Locate the cell with the specified text and output its [X, Y] center coordinate. 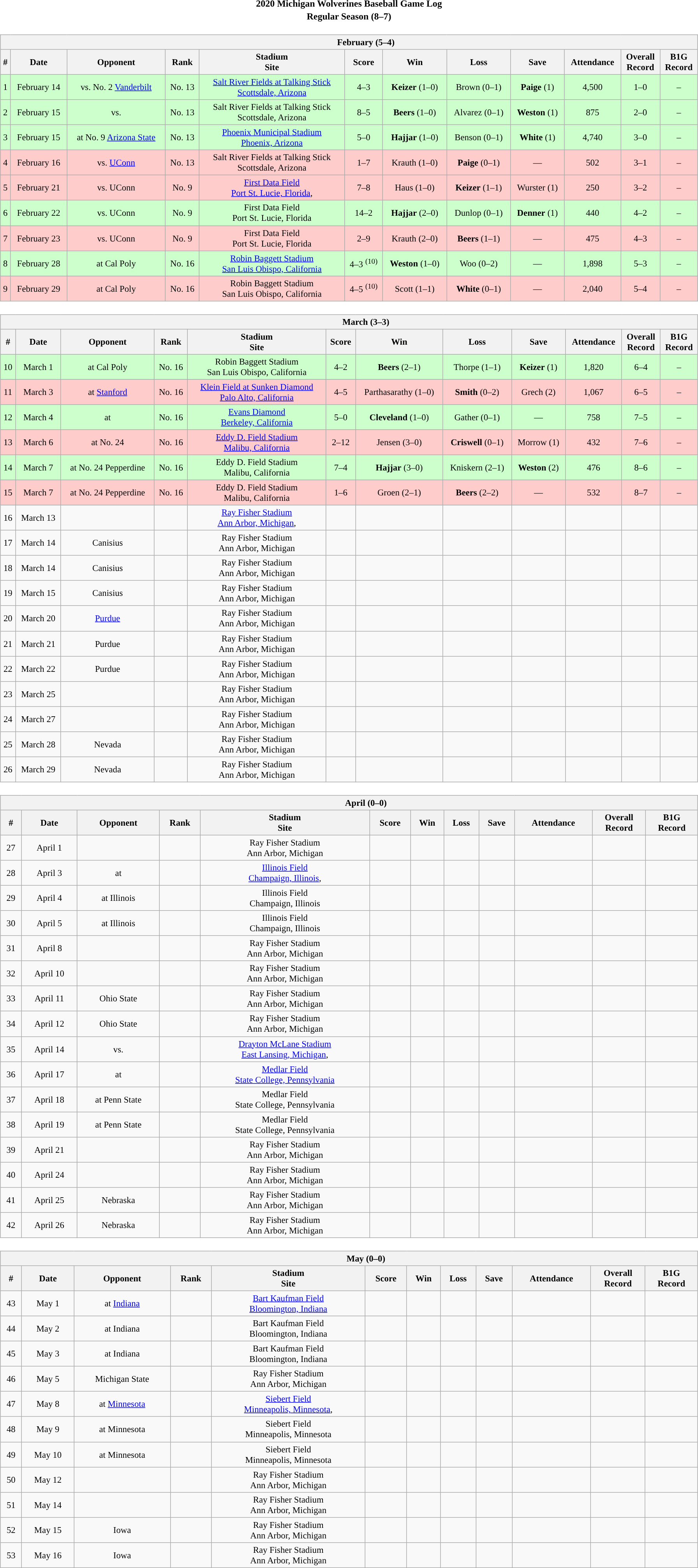
Ray Fisher StadiumAnn Arbor, Michigan, [257, 518]
May 8 [48, 1404]
March (3–3) [349, 322]
Cleveland (1–0) [399, 418]
Smith (0–2) [477, 392]
May 14 [48, 1505]
36 [11, 1074]
2–9 [364, 238]
45 [11, 1354]
8–6 [641, 467]
1 [5, 87]
53 [11, 1555]
May 12 [48, 1480]
440 [593, 213]
47 [11, 1404]
May 10 [48, 1454]
1–7 [364, 163]
May 3 [48, 1354]
April 11 [49, 999]
11 [8, 392]
April 21 [49, 1150]
Woo (0–2) [479, 263]
May 9 [48, 1429]
Alvarez (0–1) [479, 112]
7 [5, 238]
46 [11, 1379]
29 [11, 898]
17 [8, 543]
532 [594, 492]
April 3 [49, 873]
18 [8, 568]
at No. 24 [108, 442]
at Stanford [108, 392]
27 [11, 847]
Siebert FieldMinneapolis, Minnesota, [288, 1404]
March 29 [38, 770]
23 [8, 694]
April 12 [49, 1024]
6 [5, 213]
February 16 [39, 163]
43 [11, 1303]
February 21 [39, 188]
March 21 [38, 643]
32 [11, 974]
34 [11, 1024]
Beers (2–1) [399, 367]
3–0 [640, 138]
1,898 [593, 263]
Scott (1–1) [414, 288]
March 25 [38, 694]
12 [8, 418]
April 19 [49, 1125]
Beers (2–2) [477, 492]
Criswell (0–1) [477, 442]
8–7 [641, 492]
14–2 [364, 213]
April 17 [49, 1074]
Beers (1–1) [479, 238]
31 [11, 949]
Krauth (1–0) [414, 163]
14 [8, 467]
476 [594, 467]
250 [593, 188]
February (5–4) [349, 42]
April 14 [49, 1049]
28 [11, 873]
Weston (1) [538, 112]
White (0–1) [479, 288]
3 [5, 138]
April (0–0) [349, 803]
8 [5, 263]
Drayton McLane StadiumEast Lansing, Michigan, [285, 1049]
40 [11, 1175]
39 [11, 1150]
38 [11, 1125]
875 [593, 112]
February 29 [39, 288]
March 4 [38, 418]
19 [8, 594]
Brown (0–1) [479, 87]
Paige (0–1) [479, 163]
March 3 [38, 392]
Phoenix Municipal StadiumPhoenix, Arizona [272, 138]
White (1) [538, 138]
432 [594, 442]
1–0 [640, 87]
Beers (1–0) [414, 112]
Haus (1–0) [414, 188]
1,820 [594, 367]
April 5 [49, 923]
Evans DiamondBerkeley, California [257, 418]
April 1 [49, 847]
Parthasarathy (1–0) [399, 392]
March 27 [38, 719]
1,067 [594, 392]
475 [593, 238]
2–12 [341, 442]
April 8 [49, 949]
Paige (1) [538, 87]
2 [5, 112]
4–5 (10) [364, 288]
Kniskern (2–1) [477, 467]
13 [8, 442]
April 18 [49, 1099]
25 [8, 744]
15 [8, 492]
April 26 [49, 1225]
March 22 [38, 669]
20 [8, 618]
March 6 [38, 442]
March 1 [38, 367]
February 22 [39, 213]
Klein Field at Sunken DiamondPalo Alto, California [257, 392]
4 [5, 163]
Groen (2–1) [399, 492]
7–4 [341, 467]
Keizer (1) [538, 367]
10 [8, 367]
24 [8, 719]
5–4 [640, 288]
22 [8, 669]
Jensen (3–0) [399, 442]
4–3 (10) [364, 263]
Hajjar (3–0) [399, 467]
Michigan State [122, 1379]
Benson (0–1) [479, 138]
3–1 [640, 163]
4,740 [593, 138]
4–5 [341, 392]
First Data FieldPort St. Lucie, Florida, [272, 188]
9 [5, 288]
May 16 [48, 1555]
8–5 [364, 112]
Denner (1) [538, 213]
Grech (2) [538, 392]
51 [11, 1505]
26 [8, 770]
April 4 [49, 898]
Dunlop (0–1) [479, 213]
1–6 [341, 492]
5 [5, 188]
4,500 [593, 87]
March 28 [38, 744]
Krauth (2–0) [414, 238]
April 25 [49, 1200]
50 [11, 1480]
April 24 [49, 1175]
6–5 [641, 392]
41 [11, 1200]
49 [11, 1454]
March 15 [38, 594]
Hajjar (1–0) [414, 138]
758 [594, 418]
2–0 [640, 112]
March 13 [38, 518]
7–5 [641, 418]
Weston (1–0) [414, 263]
16 [8, 518]
48 [11, 1429]
52 [11, 1530]
42 [11, 1225]
Hajjar (2–0) [414, 213]
May 5 [48, 1379]
44 [11, 1329]
May 1 [48, 1303]
502 [593, 163]
35 [11, 1049]
February 14 [39, 87]
Thorpe (1–1) [477, 367]
Keizer (1–0) [414, 87]
30 [11, 923]
Weston (2) [538, 467]
March 20 [38, 618]
Morrow (1) [538, 442]
February 23 [39, 238]
Wurster (1) [538, 188]
3–2 [640, 188]
Keizer (1–1) [479, 188]
May (0–0) [349, 1258]
May 15 [48, 1530]
April 10 [49, 974]
Illinois FieldChampaign, Illinois, [285, 873]
Gather (0–1) [477, 418]
21 [8, 643]
5–3 [640, 263]
vs. No. 2 Vanderbilt [116, 87]
33 [11, 999]
6–4 [641, 367]
2,040 [593, 288]
37 [11, 1099]
7–8 [364, 188]
7–6 [641, 442]
February 28 [39, 263]
at No. 9 Arizona State [116, 138]
May 2 [48, 1329]
